Find where the given text appears and provide that cell's center as (X, Y) coordinate. 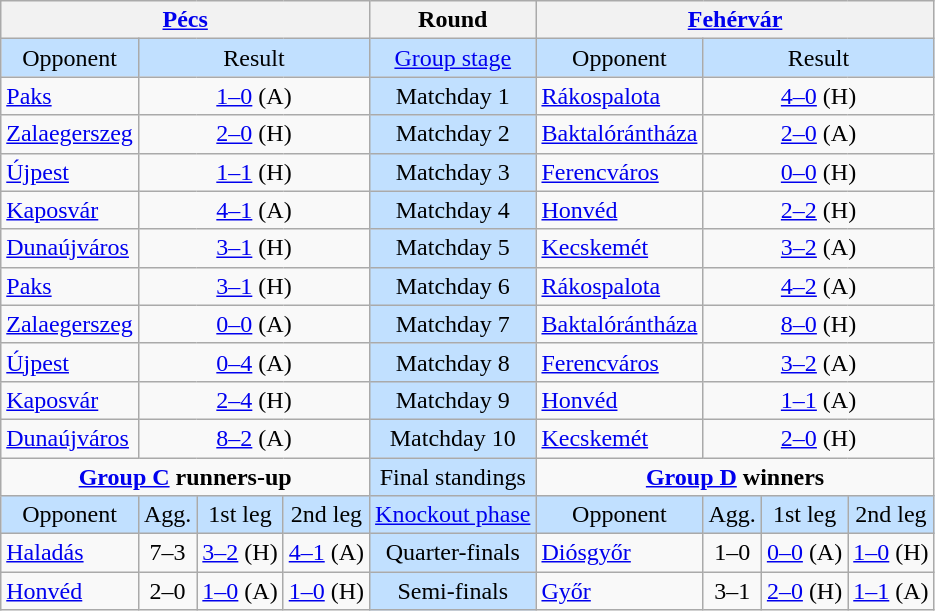
Matchday 9 (453, 400)
Haladás (70, 553)
0–0 (H) (818, 172)
Round (453, 20)
Matchday 3 (453, 172)
Matchday 8 (453, 362)
3–1 (732, 591)
Pécs (186, 20)
Fehérvár (735, 20)
Matchday 4 (453, 210)
Matchday 10 (453, 438)
Group C runners-up (186, 477)
3–2 (H) (240, 553)
Quarter-finals (453, 553)
2–0 (167, 591)
Group D winners (735, 477)
1–0 (732, 553)
Matchday 2 (453, 134)
2–4 (H) (254, 400)
Matchday 5 (453, 248)
Diósgyőr (620, 553)
4–2 (A) (818, 286)
Group stage (453, 58)
1–1 (H) (254, 172)
Matchday 6 (453, 286)
2–0 (A) (818, 134)
Knockout phase (453, 515)
2–2 (H) (818, 210)
Győr (620, 591)
8–2 (A) (254, 438)
Matchday 1 (453, 96)
Semi-finals (453, 591)
Matchday 7 (453, 324)
4–0 (H) (818, 96)
7–3 (167, 553)
Final standings (453, 477)
8–0 (H) (818, 324)
0–4 (A) (254, 362)
